Determine the [X, Y] coordinate at the center of the cell enclosing the given text.  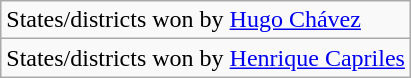
States/districts won by Henrique Capriles [206, 58]
States/districts won by Hugo Chávez [206, 20]
